Return the [x, y] coordinate for the center point of the cell that contains the specified text.  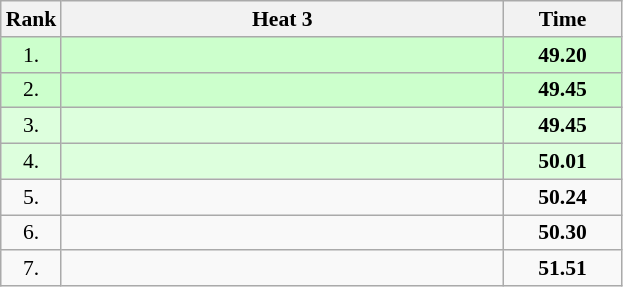
50.30 [562, 233]
5. [32, 197]
7. [32, 269]
50.24 [562, 197]
Heat 3 [282, 19]
50.01 [562, 162]
3. [32, 126]
51.51 [562, 269]
Time [562, 19]
Rank [32, 19]
4. [32, 162]
6. [32, 233]
2. [32, 90]
1. [32, 55]
49.20 [562, 55]
